Locate the cell with the specified text and output its [x, y] center coordinate. 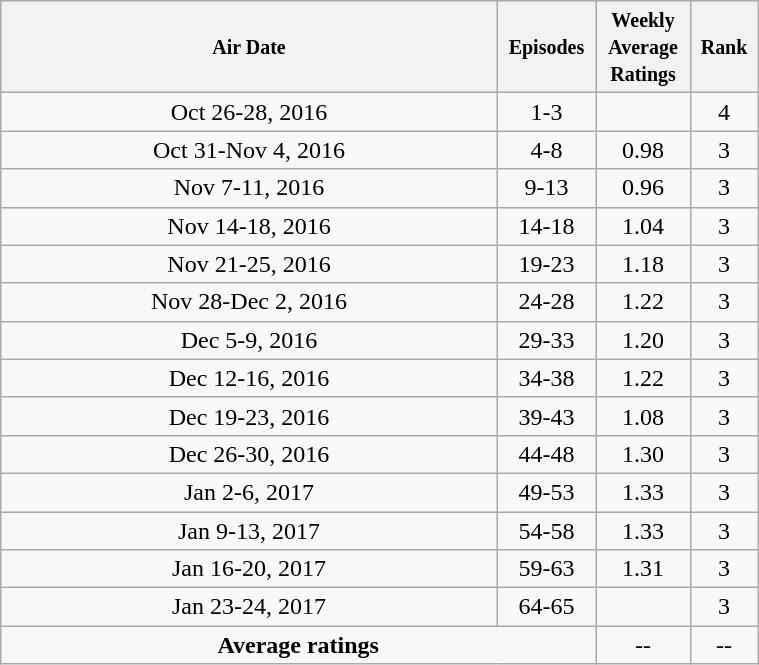
1.04 [644, 226]
1.08 [644, 416]
49-53 [546, 492]
0.98 [644, 150]
Dec 26-30, 2016 [249, 454]
Oct 26-28, 2016 [249, 112]
14-18 [546, 226]
Oct 31-Nov 4, 2016 [249, 150]
29-33 [546, 340]
Jan 23-24, 2017 [249, 607]
19-23 [546, 264]
Episodes [546, 47]
Dec 19-23, 2016 [249, 416]
1.31 [644, 569]
Jan 2-6, 2017 [249, 492]
9-13 [546, 188]
Dec 5-9, 2016 [249, 340]
1.20 [644, 340]
Average ratings [298, 645]
44-48 [546, 454]
Jan 16-20, 2017 [249, 569]
34-38 [546, 378]
Nov 7-11, 2016 [249, 188]
Nov 14-18, 2016 [249, 226]
Jan 9-13, 2017 [249, 531]
1.18 [644, 264]
24-28 [546, 302]
Dec 12-16, 2016 [249, 378]
1.30 [644, 454]
Nov 21-25, 2016 [249, 264]
64-65 [546, 607]
4-8 [546, 150]
39-43 [546, 416]
54-58 [546, 531]
Air Date [249, 47]
59-63 [546, 569]
Nov 28-Dec 2, 2016 [249, 302]
4 [724, 112]
Weekly Average Ratings [644, 47]
0.96 [644, 188]
1-3 [546, 112]
Rank [724, 47]
